Extract the [x, y] coordinate from the center of the cell holding the provided text.  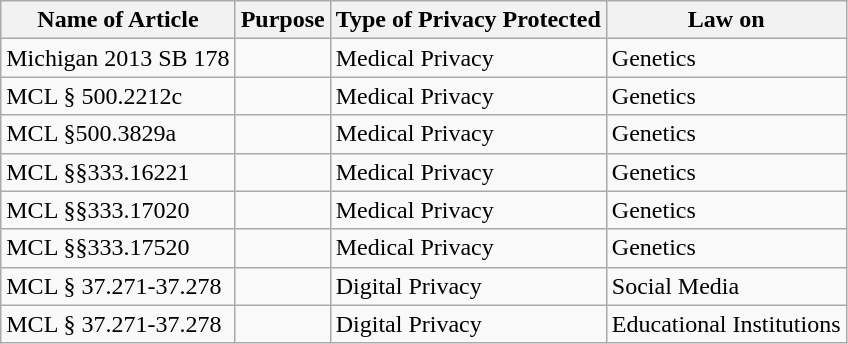
MCL §§333.17520 [118, 248]
MCL §500.3829a [118, 134]
Type of Privacy Protected [468, 20]
MCL § 500.2212c [118, 96]
Michigan 2013 SB 178 [118, 58]
Law on [726, 20]
Name of Article [118, 20]
Educational Institutions [726, 324]
MCL §§333.16221 [118, 172]
Social Media [726, 286]
Purpose [282, 20]
MCL §§333.17020 [118, 210]
